From the cell containing the given text, extract its center point as [x, y] coordinate. 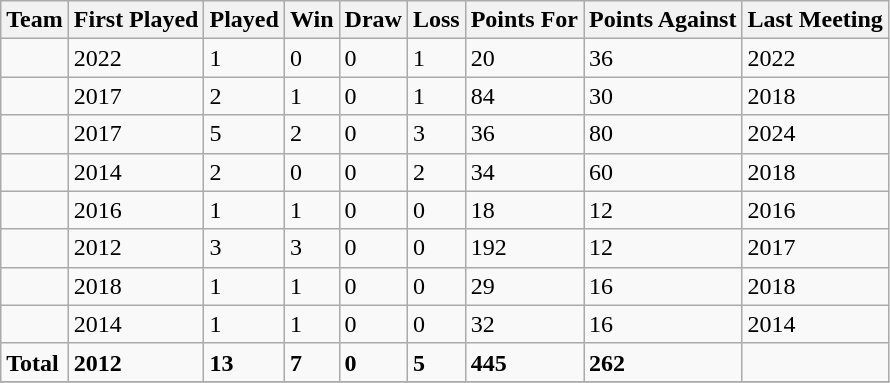
34 [524, 172]
Played [244, 20]
192 [524, 248]
2024 [815, 134]
7 [312, 362]
Loss [436, 20]
Draw [373, 20]
Total [35, 362]
Points For [524, 20]
30 [663, 96]
Points Against [663, 20]
Win [312, 20]
20 [524, 58]
Last Meeting [815, 20]
First Played [136, 20]
18 [524, 210]
80 [663, 134]
84 [524, 96]
445 [524, 362]
29 [524, 286]
262 [663, 362]
60 [663, 172]
32 [524, 324]
13 [244, 362]
Team [35, 20]
